Return the (X, Y) coordinate for the center point of the cell that contains the specified text.  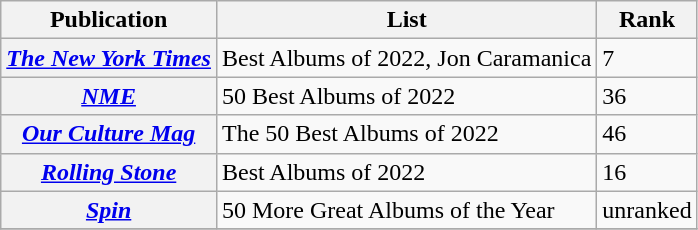
46 (647, 134)
The 50 Best Albums of 2022 (406, 134)
List (406, 20)
Rank (647, 20)
Our Culture Mag (109, 134)
The New York Times (109, 58)
Publication (109, 20)
36 (647, 96)
Best Albums of 2022, Jon Caramanica (406, 58)
7 (647, 58)
Best Albums of 2022 (406, 172)
Spin (109, 210)
50 Best Albums of 2022 (406, 96)
NME (109, 96)
Rolling Stone (109, 172)
unranked (647, 210)
16 (647, 172)
50 More Great Albums of the Year (406, 210)
